Detect which cell encompasses the target text, then output its (X, Y) center coordinate. 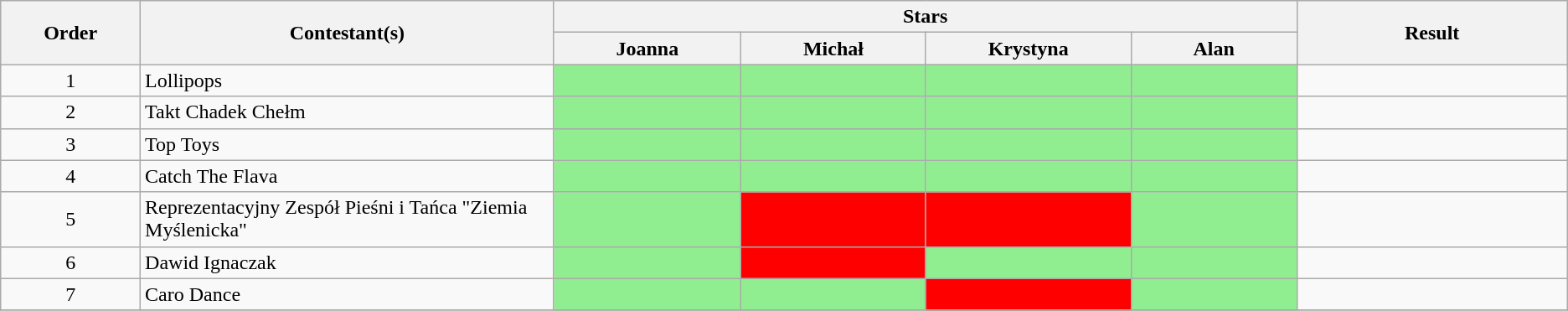
Takt Chadek Chełm (348, 112)
Stars (925, 17)
Krystyna (1029, 49)
2 (70, 112)
5 (70, 220)
Michał (834, 49)
Top Toys (348, 144)
Catch The Flava (348, 176)
Reprezentacyjny Zespół Pieśni i Tańca "Ziemia Myślenicka" (348, 220)
Caro Dance (348, 294)
Result (1432, 33)
Dawid Ignaczak (348, 262)
Contestant(s) (348, 33)
Lollipops (348, 80)
Order (70, 33)
Alan (1214, 49)
3 (70, 144)
Joanna (647, 49)
4 (70, 176)
6 (70, 262)
7 (70, 294)
1 (70, 80)
